Provide the [X, Y] coordinate of the cell's center where the given text is located.  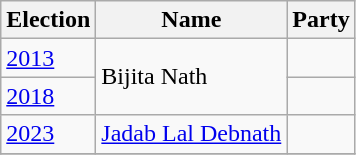
Election [48, 20]
2013 [48, 58]
Party [321, 20]
Jadab Lal Debnath [192, 134]
2023 [48, 134]
2018 [48, 96]
Name [192, 20]
Bijita Nath [192, 77]
